Return (x, y) of the center of cell containing provided text 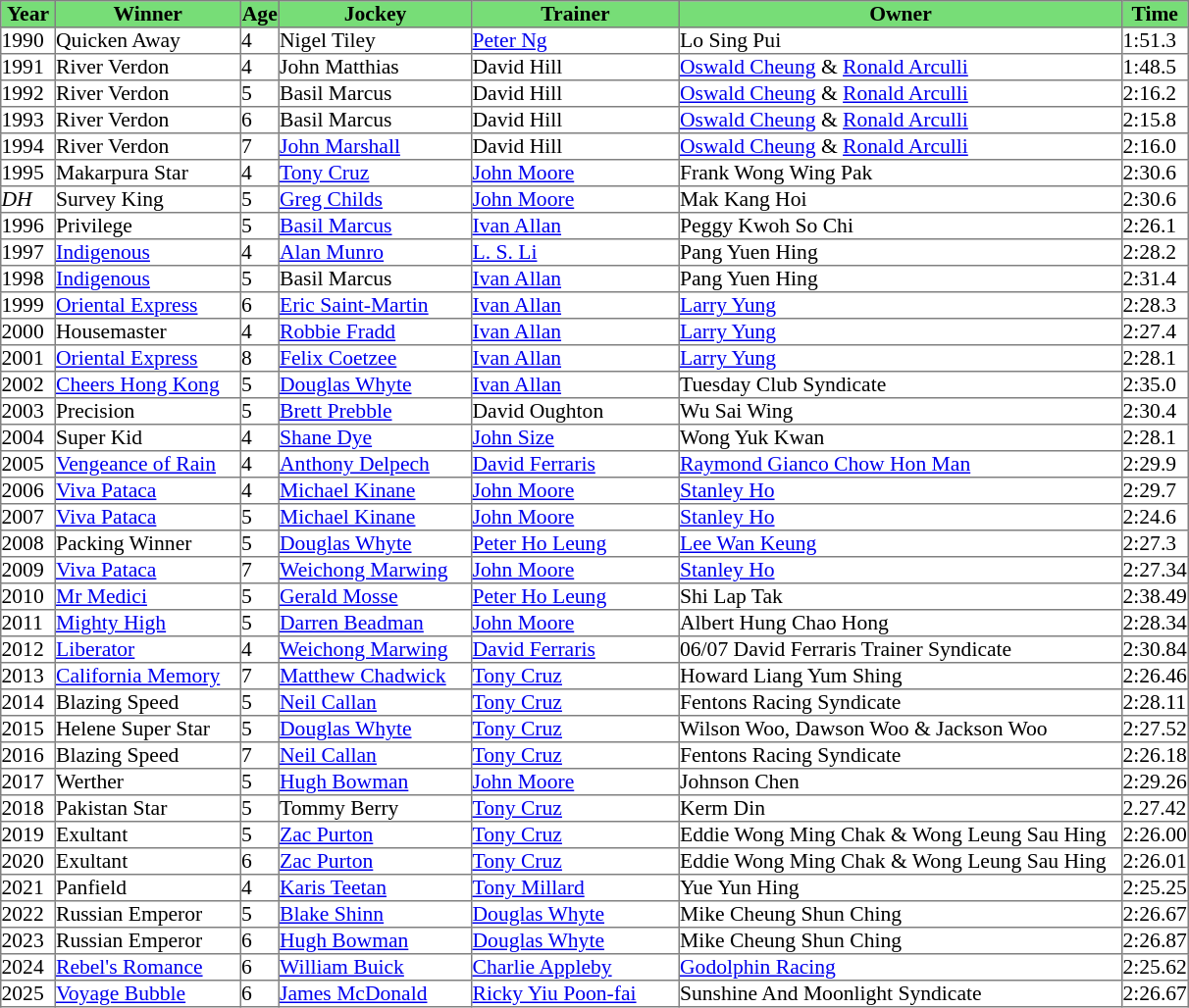
2000 (28, 331)
2:27.3 (1156, 543)
Peter Ng (576, 41)
Blake Shinn (375, 914)
1999 (28, 306)
Quicken Away (147, 41)
2:26.01 (1156, 861)
Charlie Appleby (576, 967)
Liberator (147, 649)
Darren Beadman (375, 624)
8 (259, 359)
1996 (28, 226)
Mak Kang Hoi (901, 200)
John Size (576, 437)
1998 (28, 278)
2:16.0 (1156, 147)
Greg Childs (375, 200)
2:35.0 (1156, 384)
2:30.4 (1156, 412)
2016 (28, 755)
Alan Munro (375, 253)
2:29.7 (1156, 490)
2.27.42 (1156, 808)
Albert Hung Chao Hong (901, 624)
Lee Wan Keung (901, 543)
1991 (28, 67)
Mighty High (147, 624)
James McDonald (375, 994)
Nigel Tiley (375, 41)
2005 (28, 465)
1995 (28, 173)
Gerald Mosse (375, 596)
Winner (147, 14)
L. S. Li (576, 253)
Trainer (576, 14)
Vengeance of Rain (147, 465)
Anthony Delpech (375, 465)
1:51.3 (1156, 41)
1992 (28, 94)
William Buick (375, 967)
2:26.00 (1156, 835)
Year (28, 14)
Panfield (147, 888)
2:30.84 (1156, 649)
Tuesday Club Syndicate (901, 384)
2018 (28, 808)
DH (28, 200)
2023 (28, 941)
Packing Winner (147, 543)
2004 (28, 437)
2:31.4 (1156, 278)
Mr Medici (147, 596)
Eric Saint-Martin (375, 306)
Shi Lap Tak (901, 596)
Time (1156, 14)
Yue Yun Hing (901, 888)
Wilson Woo, Dawson Woo & Jackson Woo (901, 730)
2:26.87 (1156, 941)
2011 (28, 624)
Wu Sai Wing (901, 412)
1993 (28, 120)
2:24.6 (1156, 518)
Precision (147, 412)
2:26.1 (1156, 226)
2012 (28, 649)
Owner (901, 14)
Matthew Chadwick (375, 677)
2:27.52 (1156, 730)
John Matthias (375, 67)
Tommy Berry (375, 808)
Raymond Gianco Chow Hon Man (901, 465)
Lo Sing Pui (901, 41)
Kerm Din (901, 808)
Housemaster (147, 331)
Survey King (147, 200)
Super Kid (147, 437)
Frank Wong Wing Pak (901, 173)
Werther (147, 782)
Rebel's Romance (147, 967)
2:29.9 (1156, 465)
2020 (28, 861)
2:27.4 (1156, 331)
Age (259, 14)
Wong Yuk Kwan (901, 437)
Karis Teetan (375, 888)
Robbie Fradd (375, 331)
2010 (28, 596)
Helene Super Star (147, 730)
2025 (28, 994)
Shane Dye (375, 437)
2:29.26 (1156, 782)
2:28.34 (1156, 624)
2022 (28, 914)
Johnson Chen (901, 782)
Felix Coetzee (375, 359)
2024 (28, 967)
2:15.8 (1156, 120)
Pakistan Star (147, 808)
2008 (28, 543)
Voyage Bubble (147, 994)
2006 (28, 490)
David Oughton (576, 412)
2:27.34 (1156, 571)
2001 (28, 359)
Godolphin Racing (901, 967)
2:25.25 (1156, 888)
2013 (28, 677)
Jockey (375, 14)
2015 (28, 730)
1990 (28, 41)
Cheers Hong Kong (147, 384)
Howard Liang Yum Shing (901, 677)
2:26.46 (1156, 677)
California Memory (147, 677)
2021 (28, 888)
2:25.62 (1156, 967)
John Marshall (375, 147)
Sunshine And Moonlight Syndicate (901, 994)
2:28.2 (1156, 253)
1:48.5 (1156, 67)
2009 (28, 571)
Privilege (147, 226)
Brett Prebble (375, 412)
2:16.2 (1156, 94)
2:28.11 (1156, 702)
2007 (28, 518)
1994 (28, 147)
2002 (28, 384)
2:38.49 (1156, 596)
06/07 David Ferraris Trainer Syndicate (901, 649)
Ricky Yiu Poon-fai (576, 994)
2014 (28, 702)
Tony Millard (576, 888)
2019 (28, 835)
2:28.3 (1156, 306)
2:26.18 (1156, 755)
Peggy Kwoh So Chi (901, 226)
Makarpura Star (147, 173)
1997 (28, 253)
2003 (28, 412)
2017 (28, 782)
